Capture the cell that displays the provided text and extract its [X, Y] central coordinate. 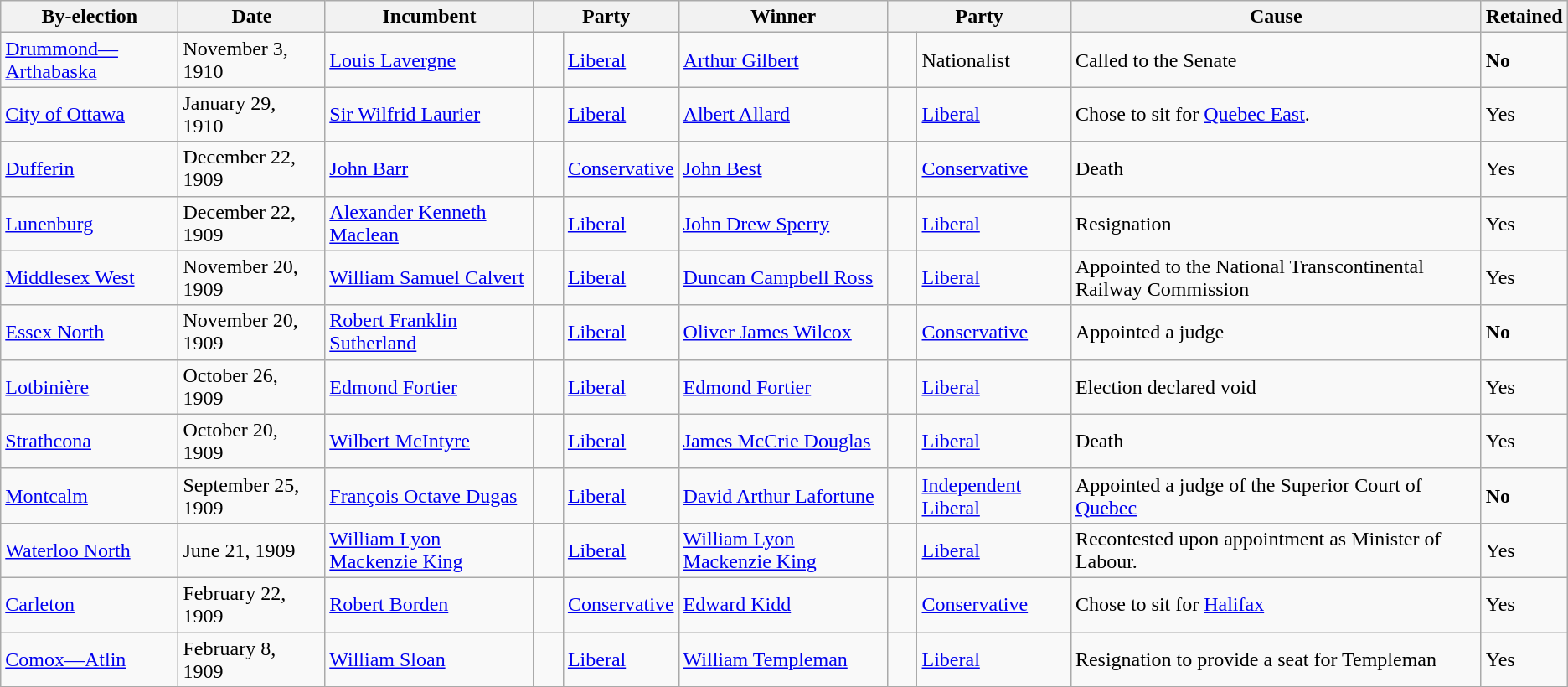
Essex North [90, 332]
City of Ottawa [90, 114]
François Octave Dugas [430, 496]
Drummond—Arthabaska [90, 60]
February 22, 1909 [251, 605]
Called to the Senate [1276, 60]
James McCrie Douglas [783, 441]
Lotbinière [90, 387]
David Arthur Lafortune [783, 496]
Lunenburg [90, 223]
Sir Wilfrid Laurier [430, 114]
Alexander Kenneth Maclean [430, 223]
September 25, 1909 [251, 496]
Strathcona [90, 441]
Robert Franklin Sutherland [430, 332]
Edward Kidd [783, 605]
Louis Lavergne [430, 60]
Comox—Atlin [90, 659]
Appointed a judge [1276, 332]
October 26, 1909 [251, 387]
Carleton [90, 605]
Appointed to the National Transcontinental Railway Commission [1276, 278]
Chose to sit for Quebec East. [1276, 114]
Wilbert McIntyre [430, 441]
June 21, 1909 [251, 550]
William Templeman [783, 659]
Duncan Campbell Ross [783, 278]
November 3, 1910 [251, 60]
John Drew Sperry [783, 223]
John Barr [430, 169]
Waterloo North [90, 550]
February 8, 1909 [251, 659]
William Samuel Calvert [430, 278]
Middlesex West [90, 278]
Recontested upon appointment as Minister of Labour. [1276, 550]
Retained [1524, 17]
Resignation [1276, 223]
Montcalm [90, 496]
Date [251, 17]
John Best [783, 169]
Chose to sit for Halifax [1276, 605]
Albert Allard [783, 114]
October 20, 1909 [251, 441]
Arthur Gilbert [783, 60]
Appointed a judge of the Superior Court of Quebec [1276, 496]
Dufferin [90, 169]
Winner [783, 17]
Election declared void [1276, 387]
January 29, 1910 [251, 114]
Oliver James Wilcox [783, 332]
Resignation to provide a seat for Templeman [1276, 659]
Robert Borden [430, 605]
William Sloan [430, 659]
By-election [90, 17]
Cause [1276, 17]
Nationalist [993, 60]
Incumbent [430, 17]
Independent Liberal [993, 496]
